Find where the given text appears and provide that cell's center as (x, y) coordinate. 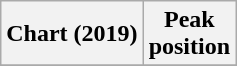
Chart (2019) (72, 34)
Peakposition (189, 34)
